Output the (x, y) coordinate of the center of the cell containing the given text.  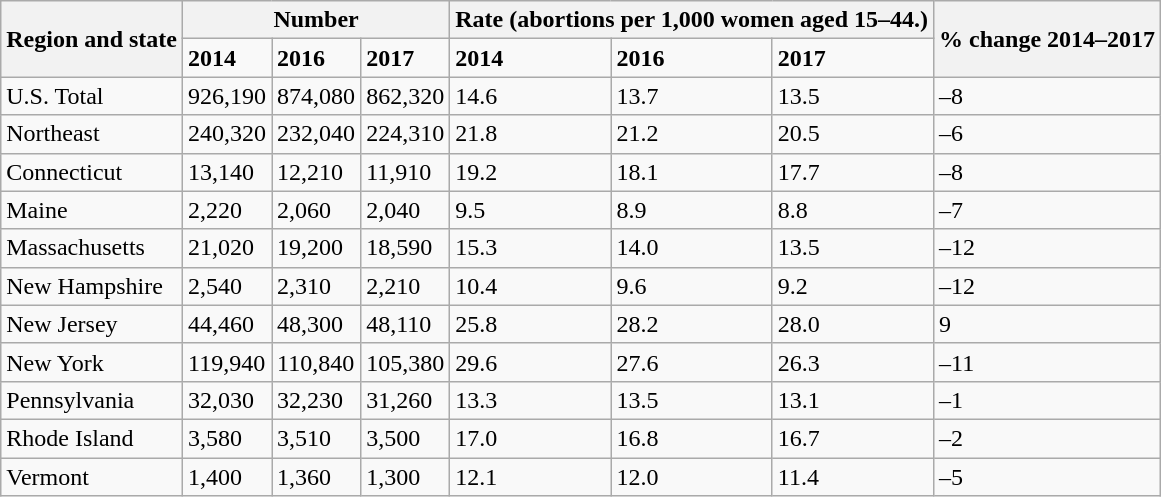
1,400 (226, 477)
9.2 (852, 286)
–6 (1048, 134)
28.0 (852, 324)
13,140 (226, 172)
Vermont (92, 477)
32,030 (226, 400)
U.S. Total (92, 96)
New York (92, 362)
862,320 (406, 96)
110,840 (316, 362)
11.4 (852, 477)
926,190 (226, 96)
26.3 (852, 362)
Region and state (92, 39)
13.3 (530, 400)
14.0 (692, 248)
13.1 (852, 400)
21.2 (692, 134)
1,300 (406, 477)
3,510 (316, 438)
–5 (1048, 477)
19.2 (530, 172)
9.6 (692, 286)
874,080 (316, 96)
19,200 (316, 248)
–1 (1048, 400)
Pennsylvania (92, 400)
14.6 (530, 96)
224,310 (406, 134)
Connecticut (92, 172)
44,460 (226, 324)
48,110 (406, 324)
New Hampshire (92, 286)
Rate (abortions per 1,000 women aged 15–44.) (692, 20)
2,540 (226, 286)
2,040 (406, 210)
31,260 (406, 400)
21,020 (226, 248)
232,040 (316, 134)
9 (1048, 324)
48,300 (316, 324)
28.2 (692, 324)
1,360 (316, 477)
17.0 (530, 438)
119,940 (226, 362)
New Jersey (92, 324)
13.7 (692, 96)
–2 (1048, 438)
3,580 (226, 438)
12.0 (692, 477)
Maine (92, 210)
105,380 (406, 362)
2,310 (316, 286)
18.1 (692, 172)
2,210 (406, 286)
16.7 (852, 438)
16.8 (692, 438)
Number (316, 20)
9.5 (530, 210)
Massachusetts (92, 248)
240,320 (226, 134)
27.6 (692, 362)
2,060 (316, 210)
Northeast (92, 134)
20.5 (852, 134)
10.4 (530, 286)
17.7 (852, 172)
32,230 (316, 400)
–7 (1048, 210)
8.8 (852, 210)
12.1 (530, 477)
3,500 (406, 438)
18,590 (406, 248)
11,910 (406, 172)
2,220 (226, 210)
29.6 (530, 362)
21.8 (530, 134)
Rhode Island (92, 438)
–11 (1048, 362)
% change 2014–2017 (1048, 39)
15.3 (530, 248)
25.8 (530, 324)
8.9 (692, 210)
12,210 (316, 172)
